Find where the given text appears and provide that cell's center as (x, y) coordinate. 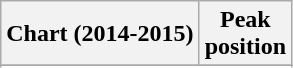
Chart (2014-2015) (100, 34)
Peakposition (245, 34)
